Pinpoint the cell where the given text exists, returning its (X, Y) midpoint coordinate. 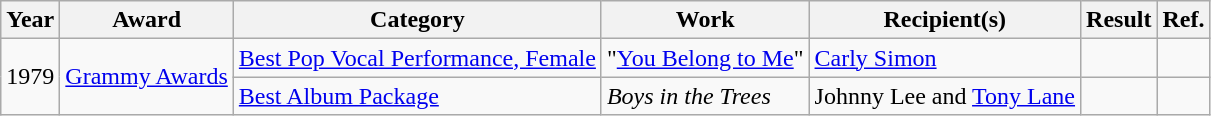
Ref. (1184, 20)
Carly Simon (945, 58)
Recipient(s) (945, 20)
Johnny Lee and Tony Lane (945, 96)
Award (147, 20)
Best Album Package (417, 96)
1979 (30, 77)
Category (417, 20)
Year (30, 20)
Work (705, 20)
Result (1119, 20)
Best Pop Vocal Performance, Female (417, 58)
"You Belong to Me" (705, 58)
Boys in the Trees (705, 96)
Grammy Awards (147, 77)
